Find where the given text appears and provide that cell's center as [x, y] coordinate. 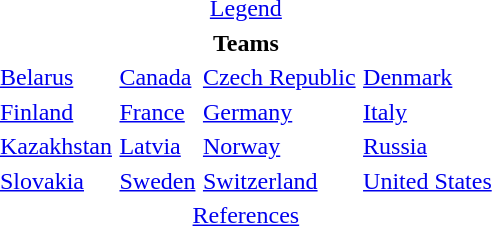
France [158, 112]
Germany [279, 112]
Canada [158, 77]
Norway [279, 147]
Sweden [158, 181]
Switzerland [279, 181]
Czech Republic [279, 77]
Latvia [158, 147]
